Capture the cell that displays the provided text and extract its (X, Y) central coordinate. 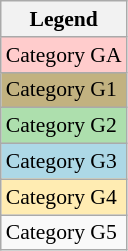
Category G5 (64, 233)
Legend (64, 19)
Category GA (64, 55)
Category G4 (64, 197)
Category G1 (64, 90)
Category G3 (64, 162)
Category G2 (64, 126)
